From the cell containing the given text, extract its center point as [x, y] coordinate. 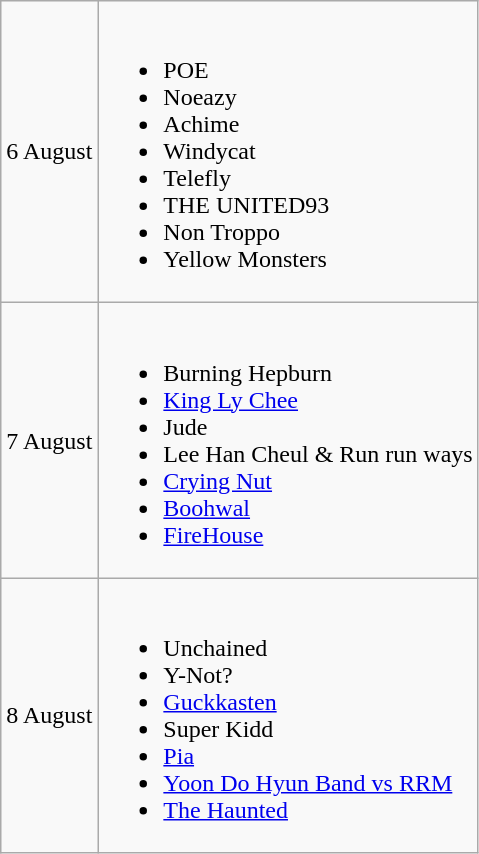
Burning Hepburn King Ly Chee Jude Lee Han Cheul & Run run ways Crying Nut Boohwal FireHouse [288, 440]
Unchained Y-Not? Guckkasten Super Kidd Pia Yoon Do Hyun Band vs RRM The Haunted [288, 716]
6 August [50, 152]
7 August [50, 440]
POE Noeazy Achime Windycat Telefly THE UNITED93 Non Troppo Yellow Monsters [288, 152]
8 August [50, 716]
